Pinpoint the cell where the given text exists, returning its [X, Y] midpoint coordinate. 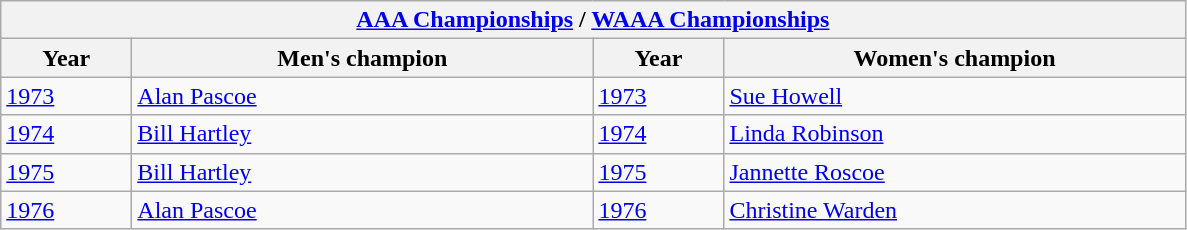
Women's champion [954, 58]
Jannette Roscoe [954, 172]
Sue Howell [954, 96]
Christine Warden [954, 210]
AAA Championships / WAAA Championships [593, 20]
Linda Robinson [954, 134]
Men's champion [362, 58]
